For the text-containing cell, return its midpoint in (x, y) coordinate format. 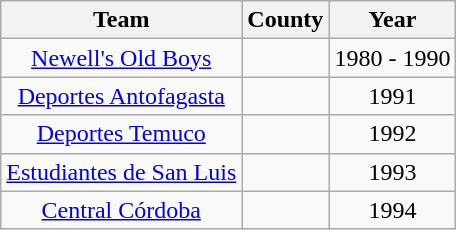
1994 (392, 210)
1991 (392, 96)
County (286, 20)
Year (392, 20)
1980 - 1990 (392, 58)
Newell's Old Boys (122, 58)
Deportes Temuco (122, 134)
Estudiantes de San Luis (122, 172)
Team (122, 20)
Deportes Antofagasta (122, 96)
Central Córdoba (122, 210)
1993 (392, 172)
1992 (392, 134)
